Extract the [X, Y] coordinate from the center of the cell holding the provided text.  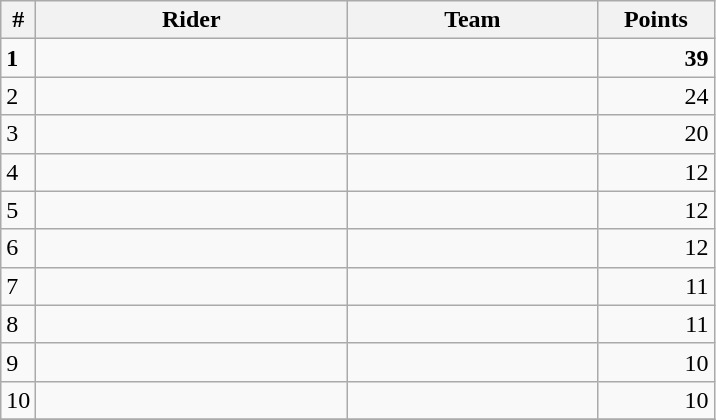
6 [18, 248]
5 [18, 210]
Points [656, 20]
7 [18, 286]
9 [18, 362]
39 [656, 58]
24 [656, 96]
3 [18, 134]
Team [472, 20]
1 [18, 58]
20 [656, 134]
4 [18, 172]
8 [18, 324]
# [18, 20]
Rider [192, 20]
2 [18, 96]
